Locate the cell with the specified text and output its (X, Y) center coordinate. 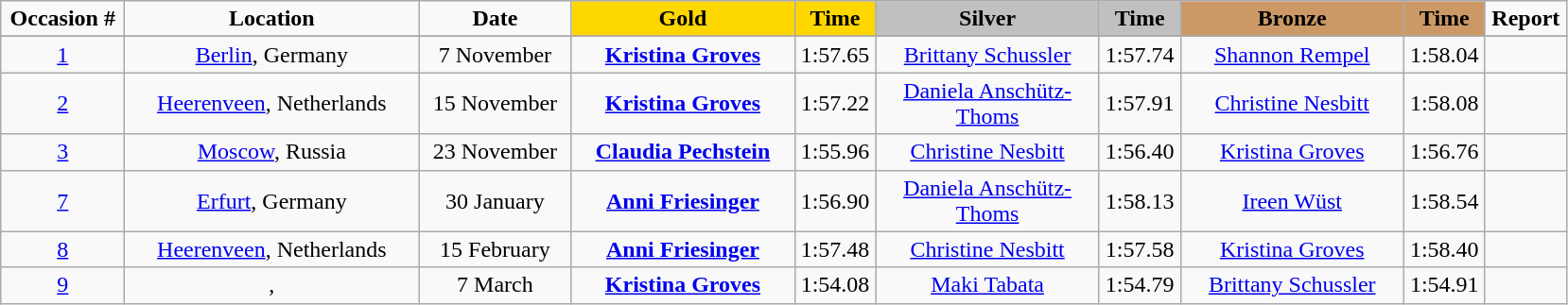
Date (496, 19)
Gold (683, 19)
3 (62, 152)
, (272, 285)
1:58.04 (1444, 55)
1:57.58 (1140, 249)
30 January (496, 200)
1:57.48 (835, 249)
1:54.08 (835, 285)
Berlin, Germany (272, 55)
1:56.40 (1140, 152)
1:55.96 (835, 152)
Maki Tabata (987, 285)
1:54.79 (1140, 285)
1:56.90 (835, 200)
Moscow, Russia (272, 152)
Ireen Wüst (1292, 200)
Report (1525, 19)
1:57.74 (1140, 55)
1:58.13 (1140, 200)
Claudia Pechstein (683, 152)
Shannon Rempel (1292, 55)
7 November (496, 55)
15 November (496, 104)
7 (62, 200)
1:58.54 (1444, 200)
1:56.76 (1444, 152)
1:58.40 (1444, 249)
Erfurt, Germany (272, 200)
1:57.91 (1140, 104)
9 (62, 285)
1:57.22 (835, 104)
15 February (496, 249)
1 (62, 55)
23 November (496, 152)
Location (272, 19)
Silver (987, 19)
Bronze (1292, 19)
8 (62, 249)
Occasion # (62, 19)
7 March (496, 285)
1:57.65 (835, 55)
1:54.91 (1444, 285)
2 (62, 104)
1:58.08 (1444, 104)
